Identify which cell holds the provided text, then report its (X, Y) central coordinate. 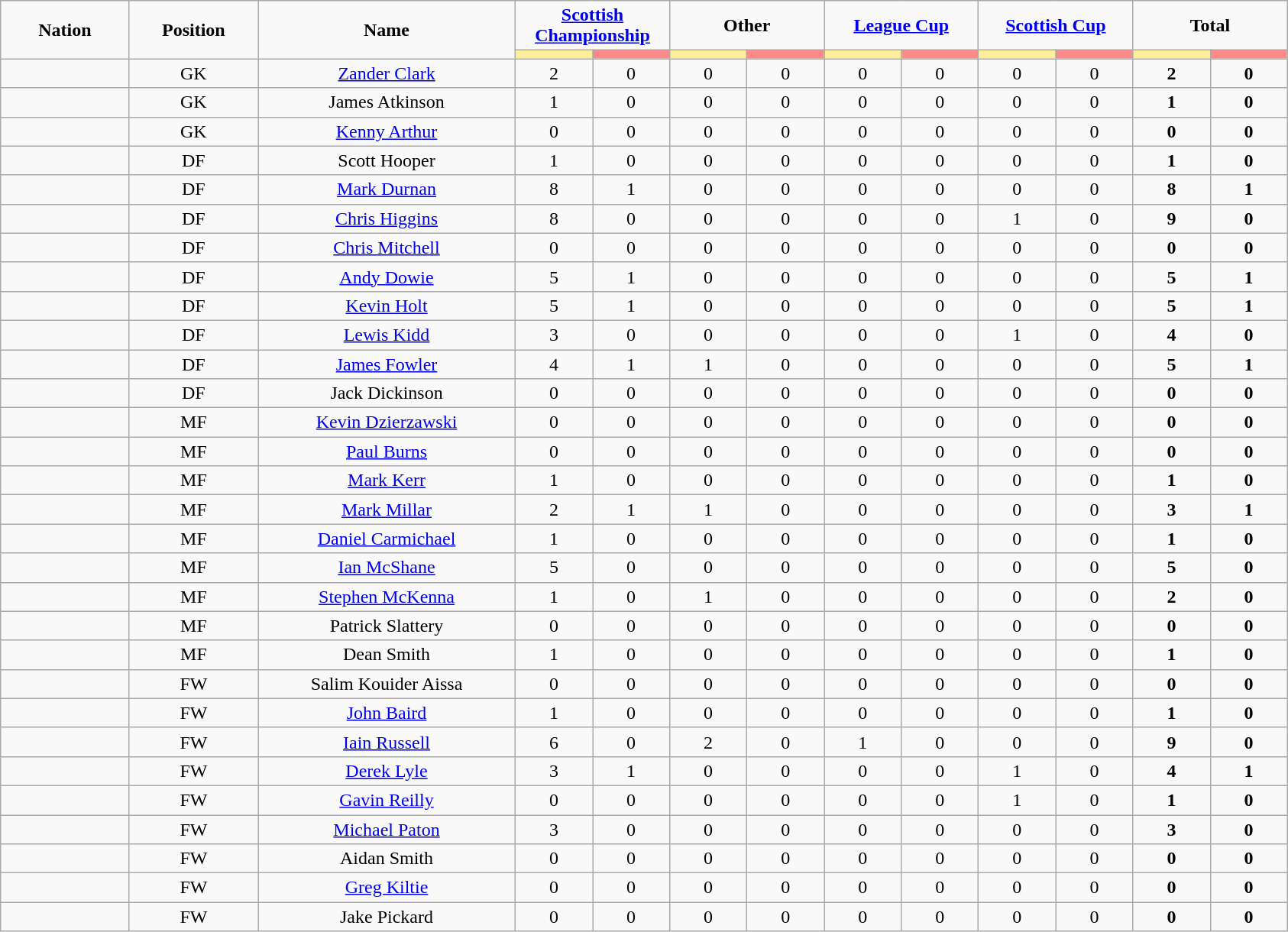
Iain Russell (387, 742)
Patrick Slattery (387, 626)
Dean Smith (387, 655)
Stephen McKenna (387, 597)
Scott Hooper (387, 160)
Paul Burns (387, 451)
Chris Higgins (387, 218)
James Fowler (387, 364)
Kevin Dzierzawski (387, 422)
Michael Paton (387, 829)
Daniel Carmichael (387, 539)
Scottish Championship (592, 26)
Lewis Kidd (387, 335)
League Cup (901, 26)
Greg Kiltie (387, 888)
Kenny Arthur (387, 131)
Nation (65, 30)
Chris Mitchell (387, 248)
John Baird (387, 713)
Kevin Holt (387, 306)
James Atkinson (387, 102)
Derek Lyle (387, 771)
Gavin Reilly (387, 800)
Position (193, 30)
Andy Dowie (387, 277)
Total (1210, 26)
Zander Clark (387, 73)
Mark Kerr (387, 481)
Name (387, 30)
Salim Kouider Aissa (387, 684)
Mark Durnan (387, 189)
Jake Pickard (387, 917)
Aidan Smith (387, 859)
Jack Dickinson (387, 393)
Scottish Cup (1056, 26)
Mark Millar (387, 510)
Ian McShane (387, 568)
6 (553, 742)
Other (747, 26)
